Return [x, y] of the center of cell containing provided text 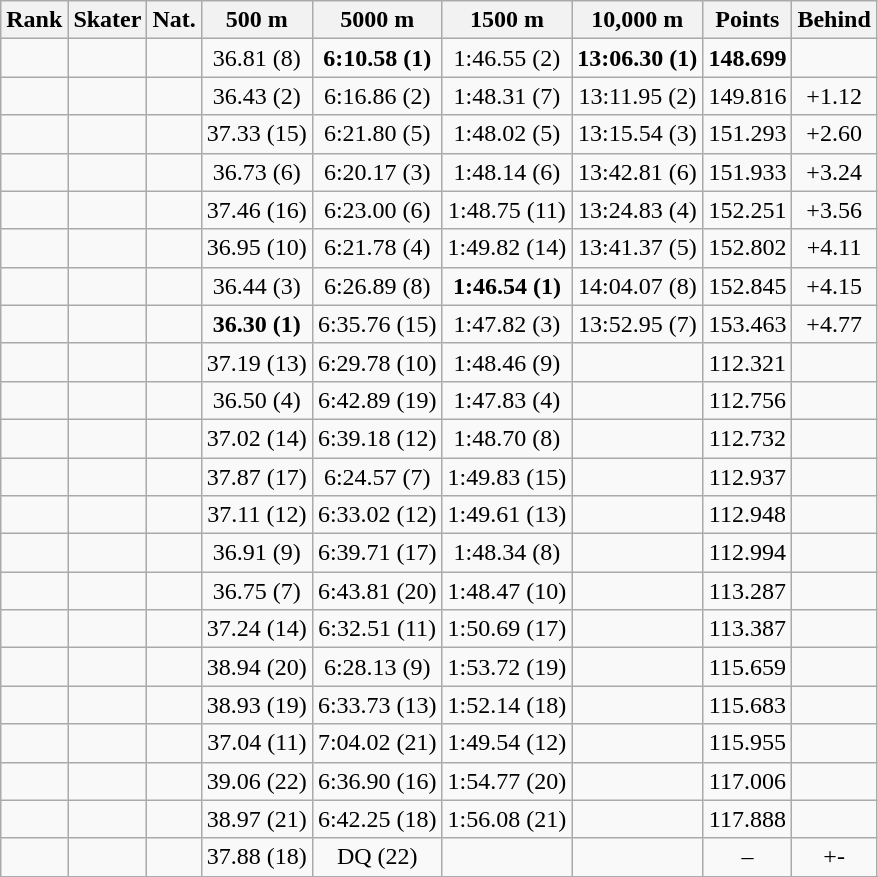
36.43 (2) [256, 96]
500 m [256, 20]
113.287 [748, 591]
38.94 (20) [256, 667]
+1.12 [834, 96]
6:21.80 (5) [377, 134]
1:48.75 (11) [507, 210]
6:28.13 (9) [377, 667]
6:39.71 (17) [377, 553]
6:23.00 (6) [377, 210]
37.24 (14) [256, 629]
13:11.95 (2) [638, 96]
152.845 [748, 286]
1:52.14 (18) [507, 705]
37.46 (16) [256, 210]
– [748, 857]
1:48.02 (5) [507, 134]
1:48.70 (8) [507, 438]
1500 m [507, 20]
DQ (22) [377, 857]
1:50.69 (17) [507, 629]
112.994 [748, 553]
37.88 (18) [256, 857]
10,000 m [638, 20]
Nat. [174, 20]
1:46.55 (2) [507, 58]
Points [748, 20]
1:46.54 (1) [507, 286]
1:56.08 (21) [507, 819]
+4.15 [834, 286]
112.321 [748, 362]
+3.24 [834, 172]
6:35.76 (15) [377, 324]
36.91 (9) [256, 553]
13:24.83 (4) [638, 210]
6:26.89 (8) [377, 286]
1:49.83 (15) [507, 477]
13:52.95 (7) [638, 324]
6:10.58 (1) [377, 58]
1:48.14 (6) [507, 172]
117.888 [748, 819]
6:16.86 (2) [377, 96]
36.75 (7) [256, 591]
6:24.57 (7) [377, 477]
6:20.17 (3) [377, 172]
37.02 (14) [256, 438]
152.251 [748, 210]
36.50 (4) [256, 400]
6:32.51 (11) [377, 629]
1:48.47 (10) [507, 591]
115.955 [748, 743]
6:39.18 (12) [377, 438]
36.81 (8) [256, 58]
37.11 (12) [256, 515]
36.30 (1) [256, 324]
38.97 (21) [256, 819]
1:53.72 (19) [507, 667]
115.659 [748, 667]
1:49.54 (12) [507, 743]
36.95 (10) [256, 248]
7:04.02 (21) [377, 743]
38.93 (19) [256, 705]
14:04.07 (8) [638, 286]
Skater [108, 20]
6:29.78 (10) [377, 362]
+- [834, 857]
13:15.54 (3) [638, 134]
6:42.25 (18) [377, 819]
112.756 [748, 400]
115.683 [748, 705]
39.06 (22) [256, 781]
1:49.82 (14) [507, 248]
117.006 [748, 781]
1:47.83 (4) [507, 400]
13:42.81 (6) [638, 172]
1:48.46 (9) [507, 362]
6:21.78 (4) [377, 248]
36.73 (6) [256, 172]
+3.56 [834, 210]
112.732 [748, 438]
113.387 [748, 629]
37.19 (13) [256, 362]
37.33 (15) [256, 134]
6:42.89 (19) [377, 400]
5000 m [377, 20]
149.816 [748, 96]
153.463 [748, 324]
112.948 [748, 515]
112.937 [748, 477]
1:54.77 (20) [507, 781]
Rank [34, 20]
1:49.61 (13) [507, 515]
+2.60 [834, 134]
152.802 [748, 248]
Behind [834, 20]
37.87 (17) [256, 477]
6:33.73 (13) [377, 705]
+4.11 [834, 248]
1:48.31 (7) [507, 96]
6:36.90 (16) [377, 781]
148.699 [748, 58]
6:33.02 (12) [377, 515]
151.293 [748, 134]
13:06.30 (1) [638, 58]
1:47.82 (3) [507, 324]
1:48.34 (8) [507, 553]
37.04 (11) [256, 743]
+4.77 [834, 324]
6:43.81 (20) [377, 591]
151.933 [748, 172]
13:41.37 (5) [638, 248]
36.44 (3) [256, 286]
